Identify which cell holds the provided text, then report its [x, y] central coordinate. 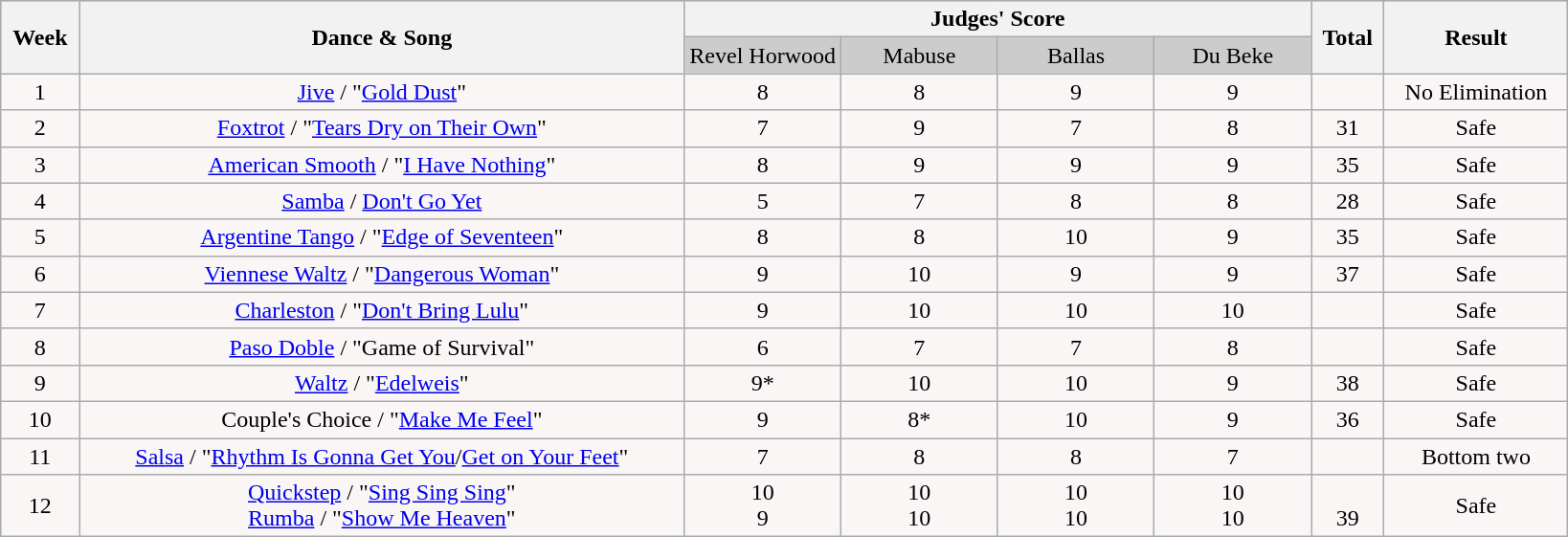
9* [763, 383]
Total [1348, 37]
Bottom two [1476, 457]
No Elimination [1476, 92]
8* [920, 419]
Ballas [1076, 56]
Judges' Score [997, 19]
31 [1348, 128]
Samba / Don't Go Yet [382, 201]
39 [1348, 505]
Foxtrot / "Tears Dry on Their Own" [382, 128]
3 [40, 165]
Salsa / "Rhythm Is Gonna Get You/Get on Your Feet" [382, 457]
Du Beke [1233, 56]
Couple's Choice / "Make Me Feel" [382, 419]
109 [763, 505]
11 [40, 457]
4 [40, 201]
38 [1348, 383]
36 [1348, 419]
28 [1348, 201]
Viennese Waltz / "Dangerous Woman" [382, 274]
Paso Doble / "Game of Survival" [382, 347]
Mabuse [920, 56]
12 [40, 505]
Argentine Tango / "Edge of Seventeen" [382, 237]
Quickstep / "Sing Sing Sing"Rumba / "Show Me Heaven" [382, 505]
Jive / "Gold Dust" [382, 92]
1 [40, 92]
Charleston / "Don't Bring Lulu" [382, 310]
Dance & Song [382, 37]
Result [1476, 37]
Revel Horwood [763, 56]
Waltz / "Edelweis" [382, 383]
37 [1348, 274]
American Smooth / "I Have Nothing" [382, 165]
2 [40, 128]
Week [40, 37]
